Return the [X, Y] coordinate for the center point of the cell that contains the specified text.  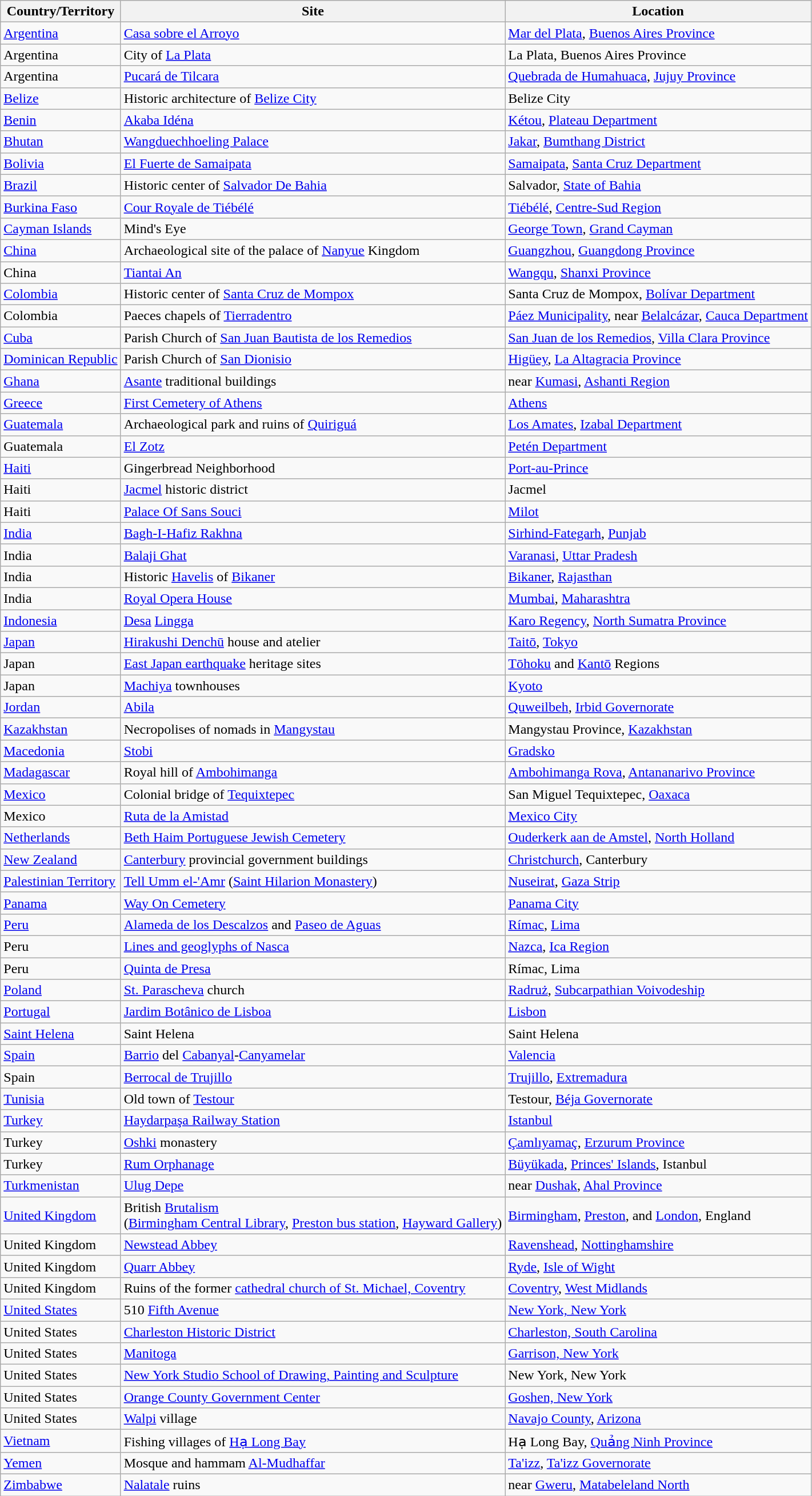
Greece [61, 403]
Jardim Botânico de Lisboa [313, 1012]
Stobi [313, 751]
Mind's Eye [313, 229]
Coventry, West Midlands [658, 1288]
Athens [658, 403]
Charleston Historic District [313, 1332]
San Juan de los Remedios, Villa Clara Province [658, 338]
Varanasi, Uttar Pradesh [658, 555]
Higüey, La Altagracia Province [658, 359]
Quinta de Presa [313, 969]
Fishing villages of Hạ Long Bay [313, 1441]
Petén Department [658, 446]
Bolivia [61, 163]
Madagascar [61, 773]
Jakar, Bumthang District [658, 142]
Beth Haim Portuguese Jewish Cemetery [313, 838]
Poland [61, 990]
Christchurch, Canterbury [658, 859]
Turkmenistan [61, 1186]
Oshki monastery [313, 1142]
Milot [658, 511]
New Zealand [61, 859]
Parish Church of San Juan Bautista de los Remedios [313, 338]
Samaipata, Santa Cruz Department [658, 163]
Archaeological site of the palace of Nanyue Kingdom [313, 250]
Walpi village [313, 1419]
Portugal [61, 1012]
Jacmel historic district [313, 490]
Panama City [658, 903]
El Fuerte de Samaipata [313, 163]
Quweilbeh, Irbid Governorate [658, 707]
Desa Lingga [313, 620]
Istanbul [658, 1121]
Cour Royale de Tiébélé [313, 207]
Tiébélé, Centre-Sud Region [658, 207]
Historic Havelis of Bikaner [313, 577]
Ambohimanga Rova, Antananarivo Province [658, 773]
near Kumasi, Ashanti Region [658, 381]
Taitō, Tokyo [658, 642]
Historic architecture of Belize City [313, 98]
Panama [61, 903]
Paeces chapels of Tierradentro [313, 316]
Gingerbread Neighborhood [313, 468]
Tell Umm el-'Amr (Saint Hilarion Monastery) [313, 881]
Mangystau Province, Kazakhstan [658, 729]
Rum Orphanage [313, 1164]
Country/Territory [61, 11]
Asante traditional buildings [313, 381]
Sirhind-Fategarh, Punjab [658, 533]
Port-au-Prince [658, 468]
Tunisia [61, 1099]
Palestinian Territory [61, 881]
Necropolises of nomads in Mangystau [313, 729]
Old town of Testour [313, 1099]
Belize City [658, 98]
Parish Church of San Dionisio [313, 359]
La Plata, Buenos Aires Province [658, 55]
Netherlands [61, 838]
Valencia [658, 1055]
Pucará de Tilcara [313, 77]
Radruż, Subcarpathian Voivodeship [658, 990]
Burkina Faso [61, 207]
Ruta de la Amistad [313, 816]
Indonesia [61, 620]
Nazca, Ica Region [658, 946]
Garrison, New York [658, 1354]
Berrocal de Trujillo [313, 1077]
Macedonia [61, 751]
St. Parascheva church [313, 990]
East Japan earthquake heritage sites [313, 664]
Abila [313, 707]
Royal Opera House [313, 598]
Site [313, 11]
Orange County Government Center [313, 1397]
near Dushak, Ahal Province [658, 1186]
near Gweru, Matabeleland North [658, 1485]
Casa sobre el Arroyo [313, 33]
Vietnam [61, 1441]
Alameda de los Descalzos and Paseo de Aguas [313, 925]
Nuseirat, Gaza Strip [658, 881]
Royal hill of Ambohimanga [313, 773]
Ryde, Isle of Wight [658, 1266]
Navajo County, Arizona [658, 1419]
Belize [61, 98]
British Brutalism(Birmingham Central Library, Preston bus station, Hayward Gallery) [313, 1215]
Hirakushi Denchū house and atelier [313, 642]
Zimbabwe [61, 1485]
Gradsko [658, 751]
Cayman Islands [61, 229]
Wangduechhoeling Palace [313, 142]
First Cemetery of Athens [313, 403]
City of La Plata [313, 55]
Lines and geoglyphs of Nasca [313, 946]
Los Amates, Izabal Department [658, 425]
Colonial bridge of Tequixtepec [313, 794]
Kyoto [658, 686]
Jacmel [658, 490]
Bagh-I-Hafiz Rakhna [313, 533]
Ouderkerk aan de Amstel, North Holland [658, 838]
Canterbury provincial government buildings [313, 859]
Testour, Béja Governorate [658, 1099]
Haydarpaşa Railway Station [313, 1121]
Goshen, New York [658, 1397]
Ghana [61, 381]
Archaeological park and ruins of Quiriguá [313, 425]
Birmingham, Preston, and London, England [658, 1215]
Dominican Republic [61, 359]
Charleston, South Carolina [658, 1332]
Kétou, Plateau Department [658, 120]
Historic center of Salvador De Bahia [313, 185]
Location [658, 11]
Ta'izz, Ta'izz Governorate [658, 1463]
Lisbon [658, 1012]
Mosque and hammam Al-Mudhaffar [313, 1463]
Guangzhou, Guangdong Province [658, 250]
Bikaner, Rajasthan [658, 577]
Bhutan [61, 142]
Mumbai, Maharashtra [658, 598]
New York Studio School of Drawing, Painting and Sculpture [313, 1375]
Way On Cemetery [313, 903]
510 Fifth Avenue [313, 1310]
Ruins of the former cathedral church of St. Michael, Coventry [313, 1288]
George Town, Grand Cayman [658, 229]
Yemen [61, 1463]
Ulug Depe [313, 1186]
Trujillo, Extremadura [658, 1077]
Tōhoku and Kantō Regions [658, 664]
Cuba [61, 338]
Machiya townhouses [313, 686]
Brazil [61, 185]
Balaji Ghat [313, 555]
Quebrada de Humahuaca, Jujuy Province [658, 77]
Barrio del Cabanyal-Canyamelar [313, 1055]
Manitoga [313, 1354]
Kazakhstan [61, 729]
Newstead Abbey [313, 1245]
Karo Regency, North Sumatra Province [658, 620]
Hạ Long Bay, Quảng Ninh Province [658, 1441]
Wangqu, Shanxi Province [658, 273]
Páez Municipality, near Belalcázar, Cauca Department [658, 316]
Akaba Idéna [313, 120]
Tiantai An [313, 273]
Mar del Plata, Buenos Aires Province [658, 33]
Santa Cruz de Mompox, Bolívar Department [658, 294]
Nalatale ruins [313, 1485]
Palace Of Sans Souci [313, 511]
Jordan [61, 707]
Historic center of Santa Cruz de Mompox [313, 294]
San Miguel Tequixtepec, Oaxaca [658, 794]
Ravenshead, Nottinghamshire [658, 1245]
Mexico City [658, 816]
Quarr Abbey [313, 1266]
El Zotz [313, 446]
Salvador, State of Bahia [658, 185]
Çamlıyamaç, Erzurum Province [658, 1142]
Benin [61, 120]
Büyükada, Princes' Islands, Istanbul [658, 1164]
